Search for the cell housing the specified text and yield its [x, y] center coordinate. 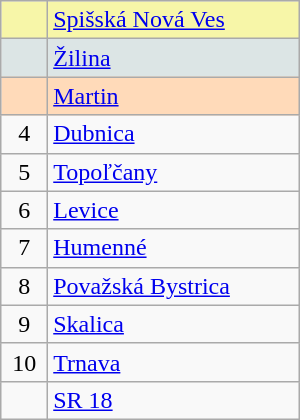
4 [24, 134]
Dubnica [174, 134]
10 [24, 362]
Levice [174, 210]
Topoľčany [174, 172]
Skalica [174, 324]
5 [24, 172]
Žilina [174, 58]
Martin [174, 96]
6 [24, 210]
Spišská Nová Ves [174, 20]
SR 18 [174, 400]
Humenné [174, 248]
Považská Bystrica [174, 286]
9 [24, 324]
8 [24, 286]
Trnava [174, 362]
7 [24, 248]
